Return the [X, Y] coordinate for the center point of the cell that contains the specified text.  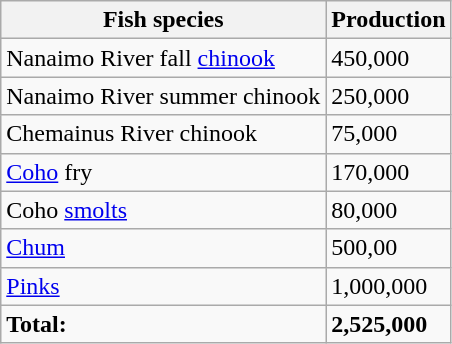
Pinks [164, 286]
Chemainus River chinook [164, 134]
Nanaimo River summer chinook [164, 96]
2,525,000 [388, 324]
Coho smolts [164, 210]
75,000 [388, 134]
Nanaimo River fall chinook [164, 58]
Production [388, 20]
Chum [164, 248]
250,000 [388, 96]
80,000 [388, 210]
170,000 [388, 172]
Total: [164, 324]
500,00 [388, 248]
1,000,000 [388, 286]
Fish species [164, 20]
Coho fry [164, 172]
450,000 [388, 58]
